Detect which cell encompasses the target text, then output its (X, Y) center coordinate. 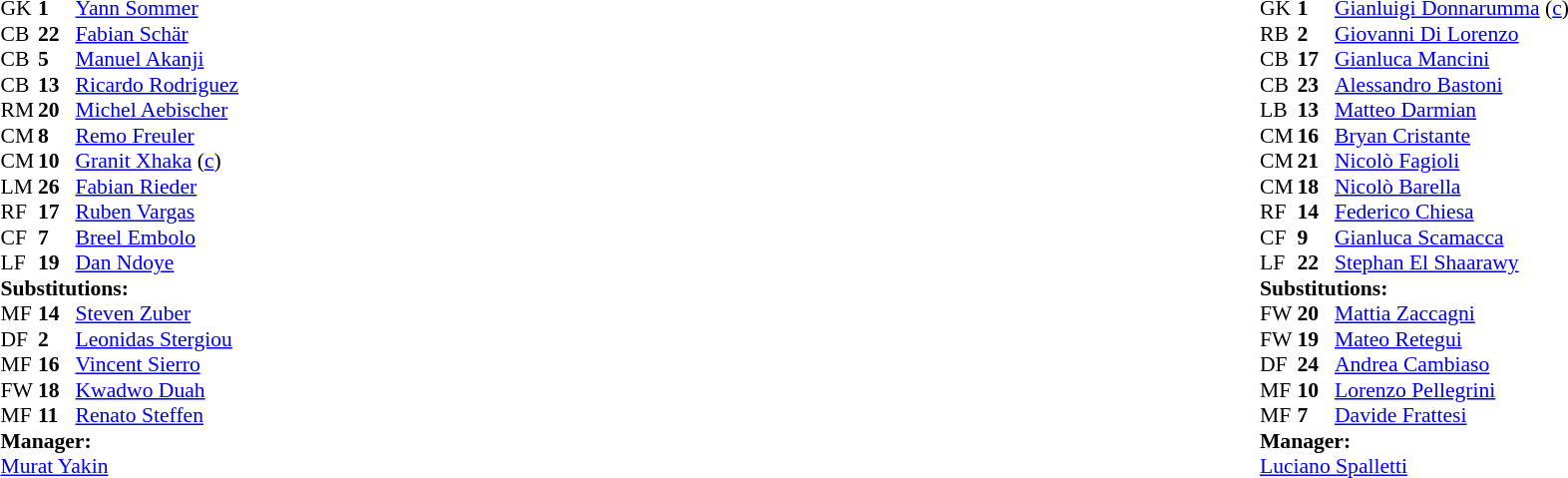
Steven Zuber (158, 314)
23 (1316, 85)
Granit Xhaka (c) (158, 161)
9 (1316, 238)
RM (19, 111)
24 (1316, 364)
Ruben Vargas (158, 213)
Manager: (120, 441)
26 (57, 187)
Vincent Sierro (158, 364)
21 (1316, 161)
Remo Freuler (158, 136)
5 (57, 59)
Kwadwo Duah (158, 390)
Renato Steffen (158, 416)
Michel Aebischer (158, 111)
Fabian Rieder (158, 187)
8 (57, 136)
Ricardo Rodriguez (158, 85)
RB (1279, 34)
Dan Ndoye (158, 262)
11 (57, 416)
Leonidas Stergiou (158, 339)
Fabian Schär (158, 34)
Manuel Akanji (158, 59)
LB (1279, 111)
Breel Embolo (158, 238)
Substitutions: (120, 288)
LM (19, 187)
